Capture the cell that displays the provided text and extract its [x, y] central coordinate. 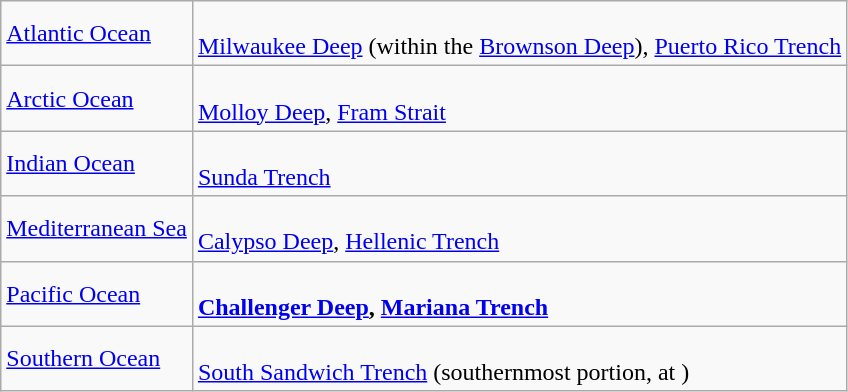
Calypso Deep, Hellenic Trench [519, 228]
Challenger Deep, Mariana Trench [519, 294]
Atlantic Ocean [97, 34]
Sunda Trench [519, 164]
Indian Ocean [97, 164]
Southern Ocean [97, 358]
South Sandwich Trench (southernmost portion, at ) [519, 358]
Pacific Ocean [97, 294]
Arctic Ocean [97, 98]
Mediterranean Sea [97, 228]
Molloy Deep, Fram Strait [519, 98]
Milwaukee Deep (within the Brownson Deep), Puerto Rico Trench [519, 34]
